Scan for the cell matching the given text and deliver its [x, y] coordinate at center. 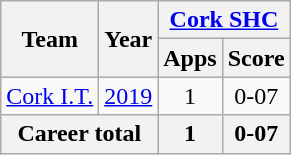
Cork I.T. [50, 96]
Career total [80, 134]
Team [50, 39]
Score [256, 58]
2019 [128, 96]
Year [128, 39]
Cork SHC [224, 20]
Apps [190, 58]
